Capture the cell that displays the provided text and extract its [X, Y] central coordinate. 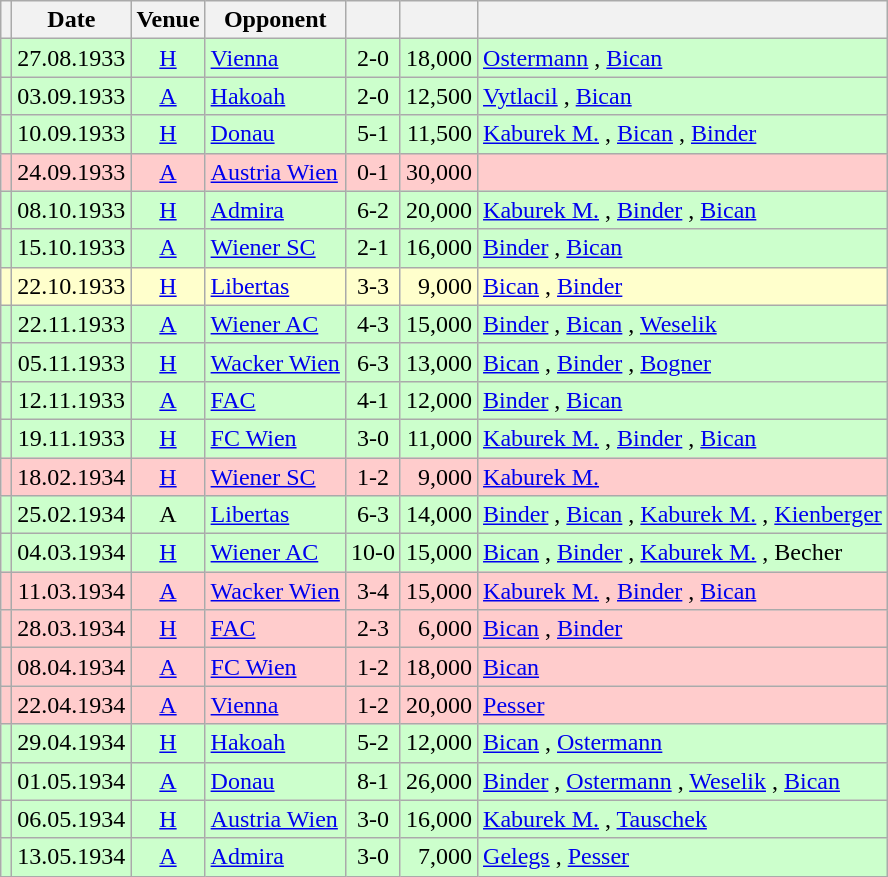
22.10.1933 [72, 286]
Pesser [683, 705]
10-0 [372, 553]
Kaburek M. [683, 477]
3-4 [372, 591]
13.05.1934 [72, 857]
2-1 [372, 248]
4-1 [372, 400]
0-1 [372, 172]
Binder , Ostermann , Weselik , Bican [683, 781]
27.08.1933 [72, 58]
Date [72, 20]
08.10.1933 [72, 210]
3-3 [372, 286]
22.11.1933 [72, 324]
28.03.1934 [72, 629]
15.10.1933 [72, 248]
Kaburek M. , Bican , Binder [683, 134]
24.09.1933 [72, 172]
8-1 [372, 781]
Gelegs , Pesser [683, 857]
19.11.1933 [72, 438]
6-2 [372, 210]
06.05.1934 [72, 819]
30,000 [438, 172]
Opponent [275, 20]
18.02.1934 [72, 477]
01.05.1934 [72, 781]
12.11.1933 [72, 400]
11.03.1934 [72, 591]
Venue [168, 20]
13,000 [438, 362]
Kaburek M. , Tauschek [683, 819]
05.11.1933 [72, 362]
10.09.1933 [72, 134]
5-2 [372, 743]
Bican , Binder , Kaburek M. , Becher [683, 553]
08.04.1934 [72, 667]
25.02.1934 [72, 515]
Bican , Binder , Bogner [683, 362]
26,000 [438, 781]
11,000 [438, 438]
6,000 [438, 629]
5-1 [372, 134]
12,500 [438, 96]
Vytlacil , Bican [683, 96]
Binder , Bican , Kaburek M. , Kienberger [683, 515]
03.09.1933 [72, 96]
Binder , Bican , Weselik [683, 324]
2-3 [372, 629]
Bican [683, 667]
Bican , Ostermann [683, 743]
04.03.1934 [72, 553]
4-3 [372, 324]
14,000 [438, 515]
11,500 [438, 134]
7,000 [438, 857]
22.04.1934 [72, 705]
29.04.1934 [72, 743]
Ostermann , Bican [683, 58]
